Provide the [X, Y] coordinate of the cell's center where the given text is located.  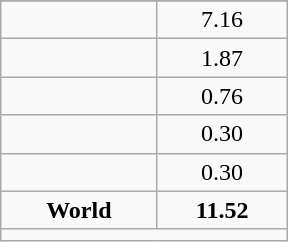
11.52 [222, 210]
0.76 [222, 96]
7.16 [222, 20]
World [79, 210]
1.87 [222, 58]
